Return the (X, Y) coordinate for the center point of the cell that contains the specified text.  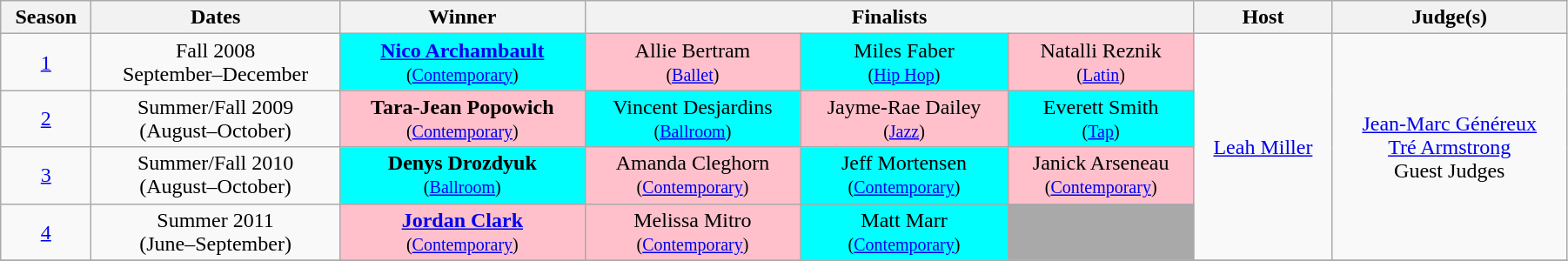
Dates (216, 17)
Fall 2008 September–December (216, 63)
Miles Faber(Hip Hop) (905, 63)
Season (46, 17)
Matt Marr(Contemporary) (905, 231)
Allie Bertram(Ballet) (693, 63)
Nico Archambault (Contemporary) (462, 63)
Summer/Fall 2010 (August–October) (216, 176)
Jordan Clark(Contemporary) (462, 231)
Tara-Jean Popowich(Contemporary) (462, 118)
Judge(s) (1450, 17)
Summer/Fall 2009 (August–October) (216, 118)
Host (1263, 17)
Winner (462, 17)
2 (46, 118)
Finalists (889, 17)
3 (46, 176)
Jean-Marc GénéreuxTré ArmstrongGuest Judges (1450, 147)
Leah Miller (1263, 147)
4 (46, 231)
Janick Arseneau(Contemporary) (1100, 176)
Amanda Cleghorn(Contemporary) (693, 176)
1 (46, 63)
Melissa Mitro(Contemporary) (693, 231)
Everett Smith(Tap) (1100, 118)
Natalli Reznik(Latin) (1100, 63)
Vincent Desjardins(Ballroom) (693, 118)
Denys Drozdyuk(Ballroom) (462, 176)
Jeff Mortensen(Contemporary) (905, 176)
Jayme-Rae Dailey(Jazz) (905, 118)
Summer 2011 (June–September) (216, 231)
